Capture the cell that displays the provided text and extract its [x, y] central coordinate. 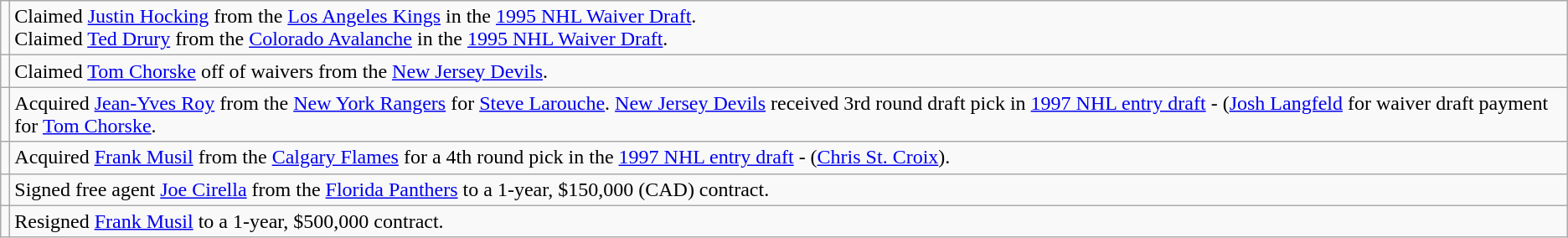
Resigned Frank Musil to a 1-year, $500,000 contract. [789, 221]
Acquired Frank Musil from the Calgary Flames for a 4th round pick in the 1997 NHL entry draft - (Chris St. Croix). [789, 158]
Claimed Tom Chorske off of waivers from the New Jersey Devils. [789, 71]
Signed free agent Joe Cirella from the Florida Panthers to a 1-year, $150,000 (CAD) contract. [789, 189]
